Return (X, Y) of the center of cell containing provided text 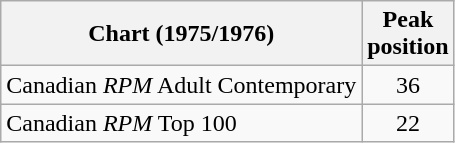
Canadian RPM Top 100 (182, 123)
22 (408, 123)
Peakposition (408, 34)
36 (408, 85)
Chart (1975/1976) (182, 34)
Canadian RPM Adult Contemporary (182, 85)
